Find where the given text appears and provide that cell's center as (x, y) coordinate. 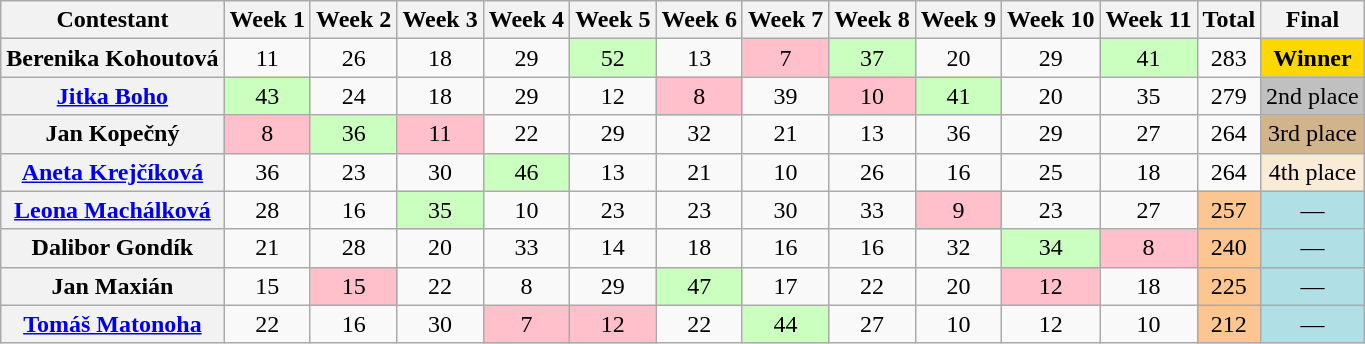
Tomáš Matonoha (112, 324)
34 (1051, 248)
43 (267, 96)
Winner (1313, 58)
37 (872, 58)
Week 8 (872, 20)
2nd place (1313, 96)
Final (1313, 20)
Week 7 (785, 20)
Week 2 (353, 20)
Week 1 (267, 20)
Berenika Kohoutová (112, 58)
24 (353, 96)
47 (699, 286)
Jan Maxián (112, 286)
Aneta Krejčíková (112, 172)
279 (1229, 96)
9 (958, 210)
Jitka Boho (112, 96)
257 (1229, 210)
240 (1229, 248)
Leona Machálková (112, 210)
Week 9 (958, 20)
Jan Kopečný (112, 134)
44 (785, 324)
283 (1229, 58)
Week 3 (440, 20)
17 (785, 286)
52 (613, 58)
Week 4 (526, 20)
46 (526, 172)
225 (1229, 286)
3rd place (1313, 134)
Week 11 (1148, 20)
4th place (1313, 172)
Week 10 (1051, 20)
Dalibor Gondík (112, 248)
Week 6 (699, 20)
39 (785, 96)
25 (1051, 172)
Week 5 (613, 20)
Contestant (112, 20)
Total (1229, 20)
14 (613, 248)
212 (1229, 324)
